Locate the cell with the specified text and output its [X, Y] center coordinate. 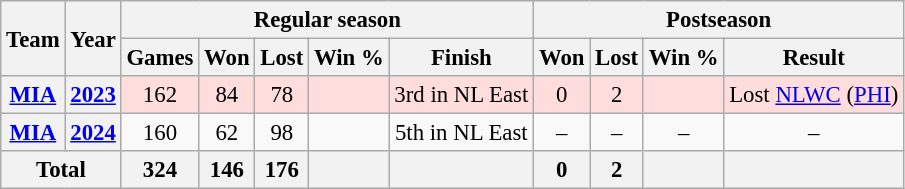
2023 [93, 95]
Finish [462, 58]
2024 [93, 133]
Regular season [327, 20]
Total [61, 170]
78 [282, 95]
Result [814, 58]
Team [33, 38]
98 [282, 133]
62 [227, 133]
Games [160, 58]
3rd in NL East [462, 95]
Postseason [719, 20]
160 [160, 133]
84 [227, 95]
162 [160, 95]
5th in NL East [462, 133]
176 [282, 170]
Lost NLWC (PHI) [814, 95]
146 [227, 170]
324 [160, 170]
Year [93, 38]
